Extract the [x, y] coordinate from the center of the cell holding the provided text.  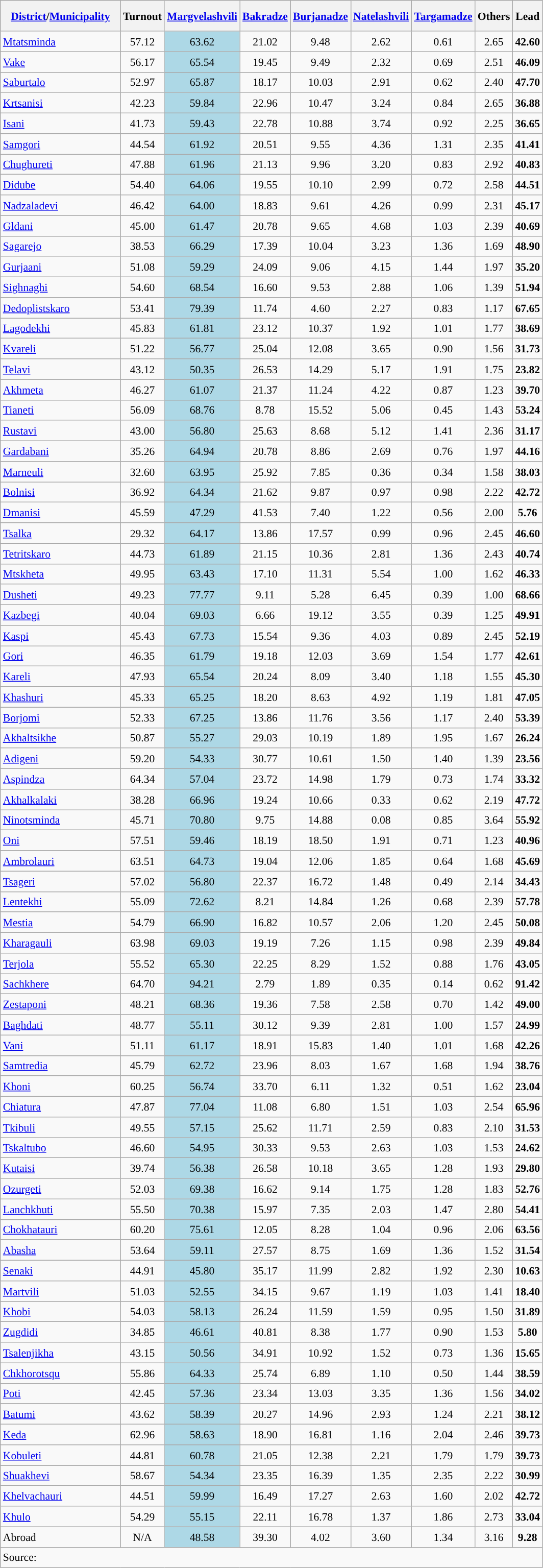
1.31 [443, 144]
2.27 [381, 308]
61.79 [202, 656]
42.23 [142, 103]
30.99 [528, 1476]
59.11 [202, 1250]
55.86 [142, 1373]
24.09 [265, 267]
Gldani [60, 226]
5.28 [320, 595]
21.62 [265, 492]
55.15 [202, 1516]
0.70 [443, 1004]
62.72 [202, 1066]
0.64 [443, 861]
19.36 [265, 1004]
Ambrolauri [60, 861]
0.61 [443, 41]
55.09 [142, 902]
0.89 [443, 636]
2.19 [494, 800]
18.90 [265, 1435]
11.74 [265, 308]
50.08 [528, 923]
0.92 [443, 124]
10.88 [320, 124]
65.96 [528, 1107]
55.27 [202, 738]
4.60 [320, 308]
45.71 [142, 820]
Saburtalo [60, 82]
11.76 [320, 717]
6.89 [320, 1373]
65.87 [202, 82]
49.84 [528, 943]
Vake [60, 62]
10.66 [320, 800]
1.83 [494, 1189]
34.85 [142, 1332]
38.53 [142, 246]
26.53 [265, 369]
52.03 [142, 1189]
2.03 [381, 1209]
6.66 [265, 615]
2.02 [494, 1496]
34.15 [265, 1291]
14.84 [320, 902]
4.36 [381, 144]
4.26 [381, 205]
0.34 [443, 472]
59.99 [202, 1496]
68.76 [202, 410]
48.58 [202, 1537]
54.40 [142, 185]
9.87 [320, 492]
Kutaisi [60, 1168]
1.57 [494, 1025]
14.29 [320, 369]
70.38 [202, 1209]
1.18 [443, 677]
14.96 [320, 1414]
5.06 [381, 410]
Others [494, 16]
43.05 [528, 963]
31.53 [528, 1127]
61.89 [202, 553]
1.76 [494, 963]
3.24 [381, 103]
45.80 [202, 1271]
15.65 [528, 1353]
Zugdidi [60, 1332]
51.22 [142, 349]
50.56 [202, 1353]
0.95 [443, 1312]
Rustavi [60, 431]
57.36 [202, 1393]
57.04 [202, 779]
68.54 [202, 287]
38.76 [528, 1066]
47.05 [528, 697]
40.96 [528, 840]
58.13 [202, 1312]
9.96 [320, 164]
1.60 [443, 1496]
52.76 [528, 1189]
51.94 [528, 287]
30.12 [265, 1025]
Bakradze [265, 16]
7.35 [320, 1209]
54.03 [142, 1312]
Dmanisi [60, 513]
53.64 [142, 1250]
3.23 [381, 246]
2.99 [381, 185]
18.40 [528, 1291]
19.45 [265, 62]
11.31 [320, 574]
1.55 [494, 677]
Baghdati [60, 1025]
2.25 [494, 124]
49.95 [142, 574]
0.68 [443, 902]
47.87 [142, 1107]
8.78 [265, 410]
58.39 [202, 1414]
16.49 [265, 1496]
27.57 [265, 1250]
Sagarejo [60, 246]
56.09 [142, 410]
45.17 [528, 205]
42.61 [528, 656]
Akhalkalaki [60, 800]
3.56 [381, 717]
4.92 [381, 697]
53.39 [528, 717]
64.06 [202, 185]
Terjola [60, 963]
39.30 [265, 1537]
Tsalenjikha [60, 1353]
29.03 [265, 738]
17.57 [320, 533]
43.15 [142, 1353]
2.92 [494, 164]
Khobi [60, 1312]
42.45 [142, 1393]
18.19 [265, 840]
1.74 [494, 779]
Nadzaladevi [60, 205]
0.51 [443, 1087]
64.73 [202, 861]
33.32 [528, 779]
34.43 [528, 881]
12.08 [320, 349]
22.96 [265, 103]
46.42 [142, 205]
45.59 [142, 513]
Adigeni [60, 759]
23.56 [528, 759]
Shuakhevi [60, 1476]
Tskaltubo [60, 1148]
12.05 [265, 1229]
Tkibuli [60, 1127]
3.74 [381, 124]
35.17 [265, 1271]
52.33 [142, 717]
53.41 [142, 308]
2.31 [494, 205]
Mtatsminda [60, 41]
94.21 [202, 984]
Kvareli [60, 349]
1.04 [381, 1229]
1.81 [494, 697]
8.68 [320, 431]
51.03 [142, 1291]
38.59 [528, 1373]
4.03 [381, 636]
47.70 [528, 82]
Batumi [60, 1414]
20.51 [265, 144]
Dusheti [60, 595]
57.51 [142, 840]
44.54 [142, 144]
44.91 [142, 1271]
Targamadze [443, 16]
57.15 [202, 1127]
45.79 [142, 1066]
63.56 [528, 1229]
10.10 [320, 185]
61.47 [202, 226]
Lead [528, 16]
0.69 [443, 62]
15.54 [265, 636]
33.70 [265, 1087]
10.03 [320, 82]
1.06 [443, 287]
1.54 [443, 656]
0.56 [443, 513]
43.00 [142, 431]
63.43 [202, 574]
66.29 [202, 246]
2.73 [494, 1516]
53.24 [528, 410]
4.15 [381, 267]
1.85 [381, 861]
1.15 [381, 943]
60.25 [142, 1087]
15.83 [320, 1045]
45.30 [528, 677]
Tianeti [60, 410]
Source: [271, 1557]
6.80 [320, 1107]
59.43 [202, 124]
67.25 [202, 717]
10.37 [320, 328]
1.93 [494, 1168]
Lentekhi [60, 902]
1.20 [443, 923]
56.74 [202, 1087]
Zestaponi [60, 1004]
16.62 [265, 1189]
20.27 [265, 1414]
31.89 [528, 1312]
17.10 [265, 574]
42.60 [528, 41]
45.33 [142, 697]
District/Municipality [60, 16]
23.82 [528, 369]
8.86 [320, 451]
Khulo [60, 1516]
22.11 [265, 1516]
0.49 [443, 881]
54.60 [142, 287]
Khelvachauri [60, 1496]
33.04 [528, 1516]
49.00 [528, 1004]
2.91 [381, 82]
10.18 [320, 1168]
52.97 [142, 82]
5.12 [381, 431]
1.24 [443, 1414]
1.32 [381, 1087]
35.26 [142, 451]
1.42 [494, 1004]
18.50 [320, 840]
17.39 [265, 246]
45.69 [528, 861]
31.17 [528, 431]
45.43 [142, 636]
0.14 [443, 984]
3.40 [381, 677]
64.70 [142, 984]
12.03 [320, 656]
0.76 [443, 451]
32.60 [142, 472]
91.42 [528, 984]
0.71 [443, 840]
Senaki [60, 1271]
3.35 [381, 1393]
2.62 [381, 41]
7.40 [320, 513]
16.72 [320, 881]
1.34 [443, 1537]
Abasha [60, 1250]
59.84 [202, 103]
61.92 [202, 144]
0.50 [443, 1373]
8.21 [265, 902]
30.77 [265, 759]
54.79 [142, 923]
66.90 [202, 923]
31.54 [528, 1250]
23.12 [265, 328]
51.11 [142, 1045]
0.88 [443, 963]
2.59 [381, 1127]
64.94 [202, 451]
1.48 [381, 881]
16.39 [320, 1476]
47.72 [528, 800]
57.12 [142, 41]
Didube [60, 185]
2.32 [381, 62]
46.09 [528, 62]
67.65 [528, 308]
1.22 [381, 513]
60.78 [202, 1455]
3.60 [381, 1537]
46.35 [142, 656]
9.48 [320, 41]
36.65 [528, 124]
1.59 [381, 1312]
40.81 [265, 1332]
Oni [60, 840]
58.63 [202, 1435]
22.25 [265, 963]
9.67 [320, 1291]
59.29 [202, 267]
0.72 [443, 185]
Samgori [60, 144]
Chughureti [60, 164]
61.07 [202, 390]
Khoni [60, 1087]
Chokhatauri [60, 1229]
2.51 [494, 62]
57.02 [142, 881]
0.08 [381, 820]
35.20 [528, 267]
8.09 [320, 677]
Lanchkhuti [60, 1209]
5.76 [528, 513]
Isani [60, 124]
21.37 [265, 390]
2.00 [494, 513]
3.69 [381, 656]
2.14 [494, 881]
45.00 [142, 226]
0.85 [443, 820]
Aspindza [60, 779]
59.46 [202, 840]
Bolnisi [60, 492]
8.28 [320, 1229]
9.61 [320, 205]
2.79 [265, 984]
46.61 [202, 1332]
63.62 [202, 41]
57.78 [528, 902]
10.47 [320, 103]
19.55 [265, 185]
23.04 [528, 1087]
11.99 [320, 1271]
9.65 [320, 226]
14.98 [320, 779]
64.17 [202, 533]
22.78 [265, 124]
9.06 [320, 267]
61.17 [202, 1045]
29.80 [528, 1168]
44.16 [528, 451]
21.02 [265, 41]
10.19 [320, 738]
65.30 [202, 963]
40.04 [142, 615]
38.69 [528, 328]
58.67 [142, 1476]
52.19 [528, 636]
54.33 [202, 759]
38.12 [528, 1414]
12.06 [320, 861]
Tetritskaro [60, 553]
1.16 [381, 1435]
23.35 [265, 1476]
9.36 [320, 636]
Turnout [142, 16]
68.66 [528, 595]
Vani [60, 1045]
77.04 [202, 1107]
1.95 [443, 738]
Ninotsminda [60, 820]
3.20 [381, 164]
2.43 [494, 553]
Sighnaghi [60, 287]
16.60 [265, 287]
38.03 [528, 472]
8.75 [320, 1250]
51.08 [142, 267]
18.17 [265, 82]
61.81 [202, 328]
9.14 [320, 1189]
63.98 [142, 943]
25.74 [265, 1373]
48.77 [142, 1025]
2.36 [494, 431]
39.74 [142, 1168]
1.47 [443, 1209]
59.20 [142, 759]
Gardabani [60, 451]
Chiatura [60, 1107]
Mtskheta [60, 574]
2.88 [381, 287]
5.17 [381, 369]
10.36 [320, 553]
Khashuri [60, 697]
23.96 [265, 1066]
64.00 [202, 205]
55.92 [528, 820]
Tsageri [60, 881]
15.97 [265, 1209]
19.12 [320, 615]
40.74 [528, 553]
Kareli [60, 677]
38.28 [142, 800]
0.35 [381, 984]
9.49 [320, 62]
11.08 [265, 1107]
47.88 [142, 164]
44.81 [142, 1455]
16.81 [320, 1435]
0.45 [443, 410]
21.13 [265, 164]
25.92 [265, 472]
Krtsanisi [60, 103]
10.57 [320, 923]
66.96 [202, 800]
Abroad [60, 1537]
41.41 [528, 144]
8.63 [320, 697]
Natelashvili [381, 16]
Margvelashvili [202, 16]
0.87 [443, 390]
72.62 [202, 902]
8.03 [320, 1066]
2.82 [381, 1271]
16.78 [320, 1516]
25.04 [265, 349]
54.34 [202, 1476]
56.77 [202, 349]
19.24 [265, 800]
10.92 [320, 1353]
4.68 [381, 226]
68.36 [202, 1004]
23.34 [265, 1393]
43.62 [142, 1414]
Samtredia [60, 1066]
1.58 [494, 472]
17.27 [320, 1496]
50.87 [142, 738]
49.23 [142, 595]
Tsalka [60, 533]
9.75 [265, 820]
0.84 [443, 103]
Kaspi [60, 636]
24.62 [528, 1148]
19.19 [265, 943]
9.11 [265, 595]
69.38 [202, 1189]
45.83 [142, 328]
63.95 [202, 472]
55.50 [142, 1209]
8.29 [320, 963]
47.93 [142, 677]
9.55 [320, 144]
21.05 [265, 1455]
2.04 [443, 1435]
29.32 [142, 533]
1.86 [443, 1516]
1.37 [381, 1516]
11.71 [320, 1127]
2.69 [381, 451]
34.91 [265, 1353]
54.95 [202, 1148]
Sachkhere [60, 984]
Telavi [60, 369]
Keda [60, 1435]
40.83 [528, 164]
7.26 [320, 943]
Borjomi [60, 717]
Dedoplistskaro [60, 308]
13.03 [320, 1393]
Akhaltsikhe [60, 738]
6.45 [381, 595]
2.30 [494, 1271]
6.11 [320, 1087]
47.29 [202, 513]
31.73 [528, 349]
52.55 [202, 1291]
Kobuleti [60, 1455]
64.33 [202, 1373]
10.61 [320, 759]
43.12 [142, 369]
41.53 [265, 513]
15.52 [320, 410]
3.16 [494, 1537]
0.97 [381, 492]
1.35 [381, 1476]
Kharagauli [60, 943]
19.18 [265, 656]
18.91 [265, 1045]
19.04 [265, 861]
23.72 [265, 779]
10.63 [528, 1271]
16.82 [265, 923]
46.33 [528, 574]
7.58 [320, 1004]
9.28 [528, 1537]
N/A [142, 1537]
3.55 [381, 615]
2.46 [494, 1435]
0.33 [381, 800]
49.55 [142, 1127]
46.27 [142, 390]
Akhmeta [60, 390]
7.85 [320, 472]
67.73 [202, 636]
54.41 [528, 1209]
9.39 [320, 1025]
Lagodekhi [60, 328]
34.02 [528, 1393]
4.02 [320, 1537]
55.11 [202, 1025]
36.92 [142, 492]
8.38 [320, 1332]
Marneuli [60, 472]
Chkhorotsqu [60, 1373]
20.24 [265, 677]
Mestia [60, 923]
42.26 [528, 1045]
50.35 [202, 369]
41.73 [142, 124]
24.99 [528, 1025]
10.04 [320, 246]
1.10 [381, 1373]
48.21 [142, 1004]
18.20 [265, 697]
39.70 [528, 390]
21.15 [265, 553]
3.64 [494, 820]
30.33 [265, 1148]
77.77 [202, 595]
79.39 [202, 308]
60.20 [142, 1229]
Gori [60, 656]
11.59 [320, 1312]
Burjanadze [320, 16]
1.26 [381, 902]
Kazbegi [60, 615]
55.52 [142, 963]
61.96 [202, 164]
2.80 [494, 1209]
54.29 [142, 1516]
2.54 [494, 1107]
56.17 [142, 62]
22.37 [265, 881]
14.88 [320, 820]
Gurjaani [60, 267]
62.96 [142, 1435]
12.38 [320, 1455]
4.22 [381, 390]
5.80 [528, 1332]
0.36 [381, 472]
2.10 [494, 1127]
25.62 [265, 1127]
36.88 [528, 103]
26.58 [265, 1168]
Poti [60, 1393]
2.93 [381, 1414]
Martvili [60, 1291]
1.94 [494, 1066]
1.51 [381, 1107]
63.51 [142, 861]
75.61 [202, 1229]
1.25 [494, 615]
48.90 [528, 246]
44.73 [142, 553]
56.38 [202, 1168]
18.83 [265, 205]
70.80 [202, 820]
1.43 [494, 410]
65.25 [202, 697]
40.69 [528, 226]
Ozurgeti [60, 1189]
11.24 [320, 390]
49.91 [528, 615]
5.54 [381, 574]
25.63 [265, 431]
